Pinpoint the cell where the given text exists, returning its [x, y] midpoint coordinate. 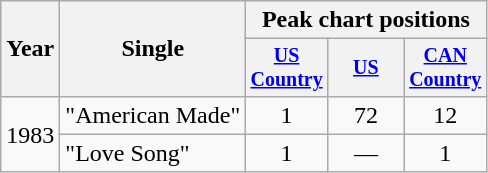
Single [153, 49]
12 [445, 115]
Year [30, 49]
CAN Country [445, 68]
Peak chart positions [366, 20]
US [366, 68]
— [366, 153]
"Love Song" [153, 153]
US Country [287, 68]
1983 [30, 134]
72 [366, 115]
"American Made" [153, 115]
